Detect which cell encompasses the target text, then output its (X, Y) center coordinate. 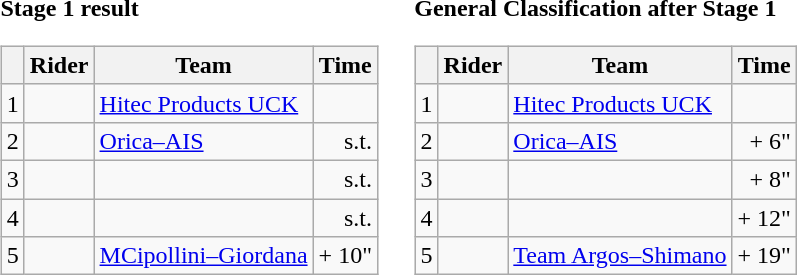
+ 8" (764, 179)
MCipollini–Giordana (204, 256)
+ 12" (764, 217)
+ 6" (764, 141)
+ 10" (345, 256)
+ 19" (764, 256)
Team Argos–Shimano (620, 256)
